Extract the [x, y] coordinate from the center of the cell holding the provided text.  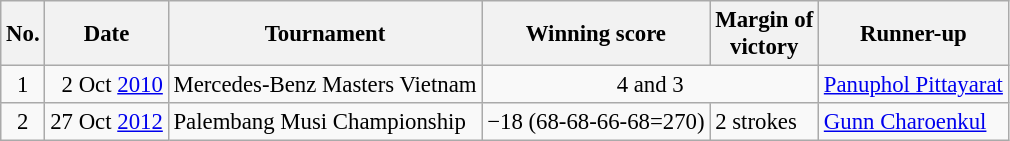
Tournament [325, 34]
Mercedes-Benz Masters Vietnam [325, 85]
2 [23, 122]
Gunn Charoenkul [914, 122]
2 Oct 2010 [106, 85]
Margin ofvictory [764, 34]
No. [23, 34]
Date [106, 34]
Winning score [596, 34]
−18 (68-68-66-68=270) [596, 122]
Panuphol Pittayarat [914, 85]
Palembang Musi Championship [325, 122]
1 [23, 85]
2 strokes [764, 122]
Runner-up [914, 34]
27 Oct 2012 [106, 122]
4 and 3 [650, 85]
